Extract the (x, y) coordinate from the center of the cell holding the provided text.  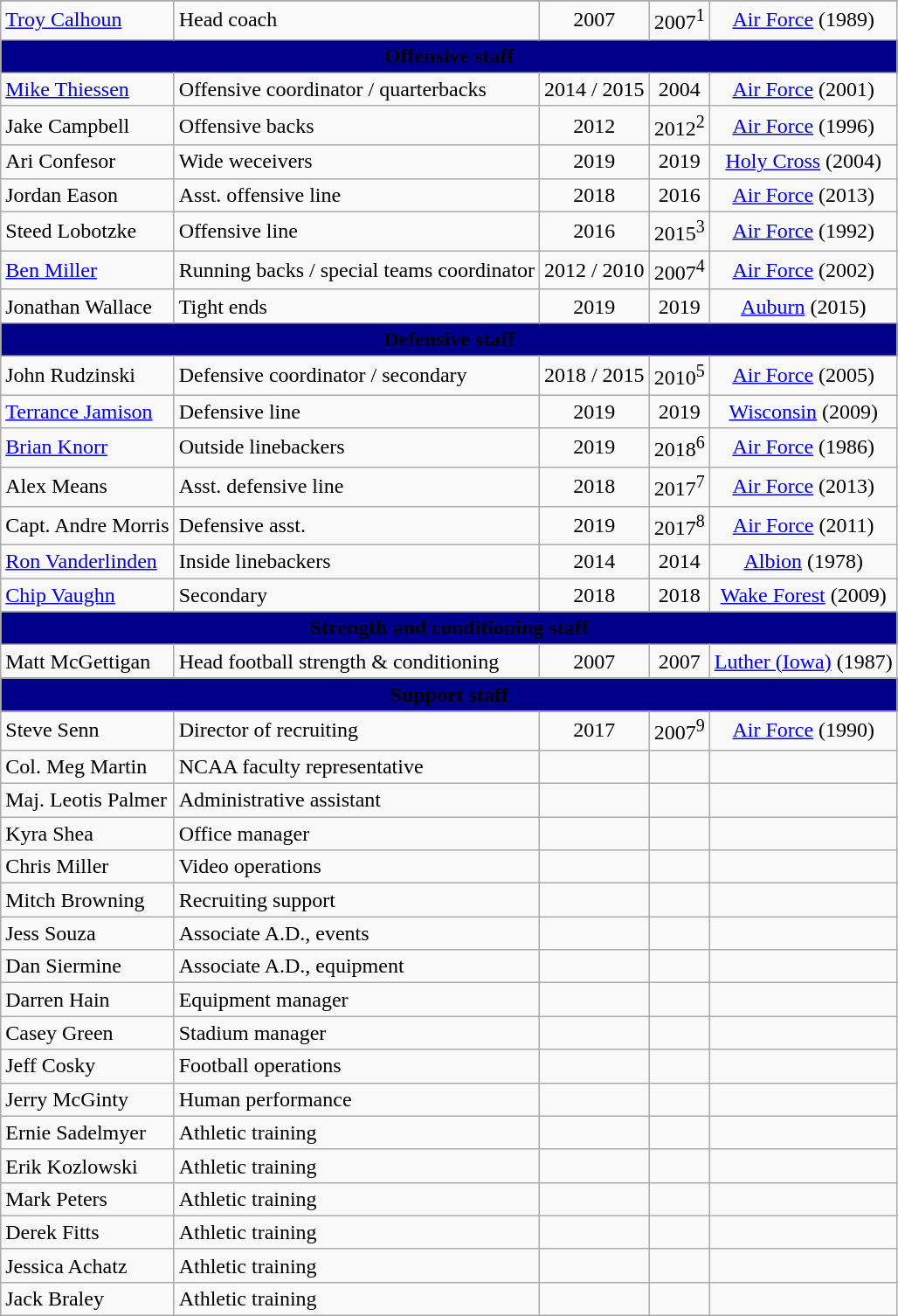
Defensive line (356, 412)
Luther (Iowa) (1987) (804, 661)
Air Force (2001) (804, 89)
Ron Vanderlinden (87, 562)
Defensive coordinator / secondary (356, 376)
Dan Siermine (87, 966)
Chris Miller (87, 867)
Jess Souza (87, 933)
Kyra Shea (87, 834)
2017 (594, 731)
Jonathan Wallace (87, 306)
Brian Knorr (87, 447)
Mark Peters (87, 1199)
20074 (680, 271)
Equipment manager (356, 1000)
Jack Braley (87, 1299)
20122 (680, 126)
20079 (680, 731)
Terrance Jamison (87, 412)
Offensive staff (449, 56)
Administrative assistant (356, 800)
Holy Cross (2004) (804, 162)
Defensive asst. (356, 526)
Steve Senn (87, 731)
Human performance (356, 1099)
Running backs / special teams coordinator (356, 271)
Wisconsin (2009) (804, 412)
Mitch Browning (87, 900)
Mike Thiessen (87, 89)
Stadium manager (356, 1033)
Jessica Achatz (87, 1265)
Maj. Leotis Palmer (87, 800)
Video operations (356, 867)
20153 (680, 231)
Jake Campbell (87, 126)
Col. Meg Martin (87, 766)
Associate A.D., events (356, 933)
Jordan Eason (87, 195)
Erik Kozlowski (87, 1166)
Capt. Andre Morris (87, 526)
2012 (594, 126)
2012 / 2010 (594, 271)
20105 (680, 376)
Air Force (1990) (804, 731)
Air Force (1992) (804, 231)
Support staff (449, 695)
Ari Confesor (87, 162)
Derek Fitts (87, 1232)
20186 (680, 447)
Steed Lobotzke (87, 231)
Defensive staff (449, 339)
2018 / 2015 (594, 376)
Matt McGettigan (87, 661)
NCAA faculty representative (356, 766)
2004 (680, 89)
Offensive line (356, 231)
Auburn (2015) (804, 306)
Offensive coordinator / quarterbacks (356, 89)
Inside linebackers (356, 562)
2014 / 2015 (594, 89)
Alex Means (87, 488)
Wide weceivers (356, 162)
Asst. offensive line (356, 195)
Tight ends (356, 306)
Secondary (356, 595)
Jeff Cosky (87, 1066)
John Rudzinski (87, 376)
20177 (680, 488)
20071 (680, 21)
Ernie Sadelmyer (87, 1132)
Head coach (356, 21)
Wake Forest (2009) (804, 595)
Air Force (1996) (804, 126)
Outside linebackers (356, 447)
Air Force (1986) (804, 447)
Recruiting support (356, 900)
Associate A.D., equipment (356, 966)
Air Force (2002) (804, 271)
Albion (1978) (804, 562)
Office manager (356, 834)
Chip Vaughn (87, 595)
Football operations (356, 1066)
Darren Hain (87, 1000)
20178 (680, 526)
Troy Calhoun (87, 21)
Air Force (2005) (804, 376)
Asst. defensive line (356, 488)
Ben Miller (87, 271)
Air Force (2011) (804, 526)
Casey Green (87, 1033)
Jerry McGinty (87, 1099)
Head football strength & conditioning (356, 661)
Offensive backs (356, 126)
Director of recruiting (356, 731)
Air Force (1989) (804, 21)
Strength and conditioning staff (449, 628)
